Scan for the cell matching the given text and deliver its [x, y] coordinate at center. 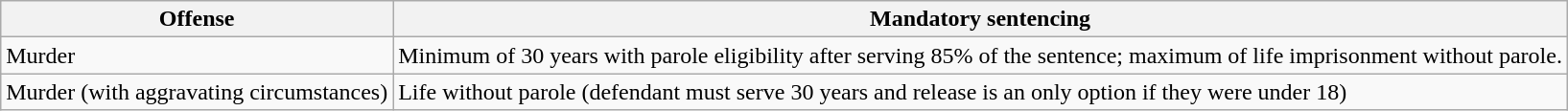
Offense [198, 19]
Murder [198, 55]
Murder (with aggravating circumstances) [198, 92]
Life without parole (defendant must serve 30 years and release is an only option if they were under 18) [980, 92]
Minimum of 30 years with parole eligibility after serving 85% of the sentence; maximum of life imprisonment without parole. [980, 55]
Mandatory sentencing [980, 19]
